Return the [x, y] coordinate for the center point of the cell that contains the specified text.  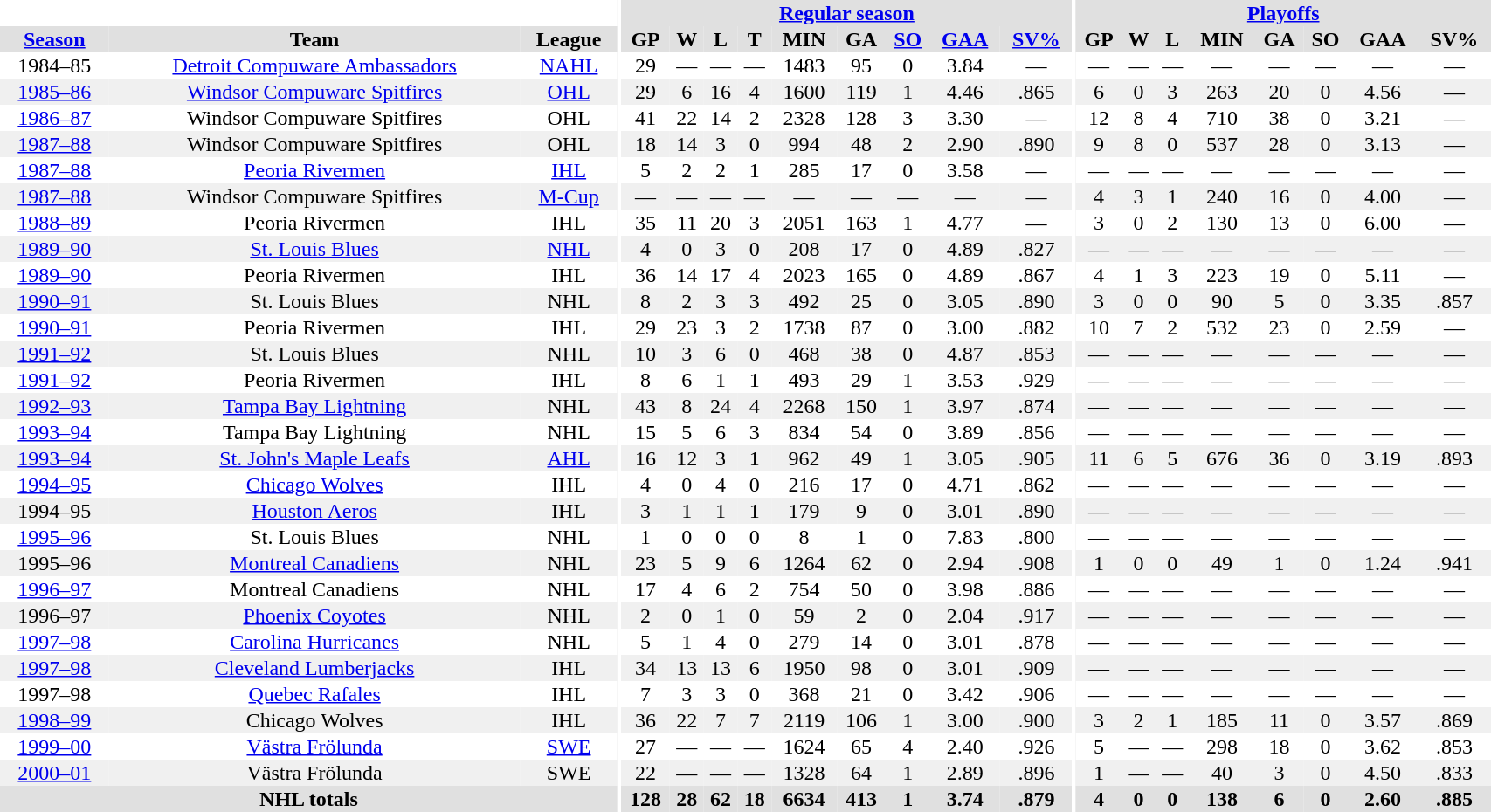
2268 [804, 406]
6634 [804, 799]
35 [645, 223]
3.42 [964, 694]
3.53 [964, 380]
.867 [1036, 275]
3.97 [964, 406]
165 [861, 275]
Playoffs [1283, 13]
.905 [1036, 458]
48 [861, 144]
4.87 [964, 354]
1600 [804, 92]
240 [1221, 196]
4.77 [964, 223]
7.83 [964, 537]
Quebec Rafales [314, 694]
41 [645, 118]
2.90 [964, 144]
.908 [1036, 563]
.929 [1036, 380]
223 [1221, 275]
2328 [804, 118]
368 [804, 694]
1992–93 [54, 406]
3.98 [964, 589]
3.89 [964, 432]
.856 [1036, 432]
Detroit Compuware Ambassadors [314, 65]
3.58 [964, 170]
3.21 [1384, 118]
15 [645, 432]
1984–85 [54, 65]
285 [804, 170]
493 [804, 380]
119 [861, 92]
.926 [1036, 747]
87 [861, 327]
532 [1221, 327]
676 [1221, 458]
.900 [1036, 720]
279 [804, 642]
64 [861, 773]
216 [804, 485]
4.56 [1384, 92]
138 [1221, 799]
24 [721, 406]
Houston Aeros [314, 511]
.941 [1453, 563]
.862 [1036, 485]
3.57 [1384, 720]
34 [645, 668]
98 [861, 668]
St. John's Maple Leafs [314, 458]
834 [804, 432]
1999–00 [54, 747]
.885 [1453, 799]
4.00 [1384, 196]
League [568, 39]
2.94 [964, 563]
263 [1221, 92]
1986–87 [54, 118]
163 [861, 223]
21 [861, 694]
.874 [1036, 406]
.893 [1453, 458]
710 [1221, 118]
.833 [1453, 773]
4.50 [1384, 773]
1.24 [1384, 563]
1624 [804, 747]
185 [1221, 720]
1985–86 [54, 92]
Regular season [847, 13]
25 [861, 301]
754 [804, 589]
1998–99 [54, 720]
4.71 [964, 485]
19 [1280, 275]
994 [804, 144]
.869 [1453, 720]
2000–01 [54, 773]
Team [314, 39]
492 [804, 301]
1738 [804, 327]
.857 [1453, 301]
.886 [1036, 589]
2119 [804, 720]
.800 [1036, 537]
.906 [1036, 694]
Season [54, 39]
.882 [1036, 327]
4.46 [964, 92]
40 [1221, 773]
3.74 [964, 799]
3.13 [1384, 144]
106 [861, 720]
M-Cup [568, 196]
.865 [1036, 92]
.917 [1036, 616]
130 [1221, 223]
3.19 [1384, 458]
T [755, 39]
298 [1221, 747]
90 [1221, 301]
1988–89 [54, 223]
3.62 [1384, 747]
.896 [1036, 773]
208 [804, 249]
1328 [804, 773]
1264 [804, 563]
2.40 [964, 747]
65 [861, 747]
59 [804, 616]
2023 [804, 275]
150 [861, 406]
95 [861, 65]
2.04 [964, 616]
537 [1221, 144]
.827 [1036, 249]
.878 [1036, 642]
Carolina Hurricanes [314, 642]
468 [804, 354]
43 [645, 406]
.909 [1036, 668]
1483 [804, 65]
2051 [804, 223]
27 [645, 747]
6.00 [1384, 223]
2.60 [1384, 799]
3.35 [1384, 301]
50 [861, 589]
.879 [1036, 799]
2.59 [1384, 327]
54 [861, 432]
1950 [804, 668]
413 [861, 799]
2.89 [964, 773]
Phoenix Coyotes [314, 616]
AHL [568, 458]
3.84 [964, 65]
962 [804, 458]
NHL totals [309, 799]
179 [804, 511]
3.30 [964, 118]
5.11 [1384, 275]
NAHL [568, 65]
Cleveland Lumberjacks [314, 668]
